Return [x, y] of the center of cell containing provided text 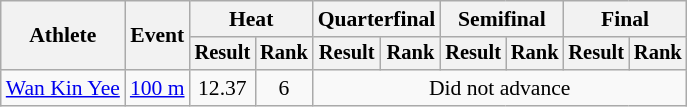
Athlete [63, 36]
100 m [158, 88]
Event [158, 36]
Did not advance [500, 88]
6 [284, 88]
Final [624, 19]
Quarterfinal [377, 19]
Semifinal [502, 19]
12.37 [223, 88]
Wan Kin Yee [63, 88]
Heat [252, 19]
